For the text-containing cell, return its midpoint in (x, y) coordinate format. 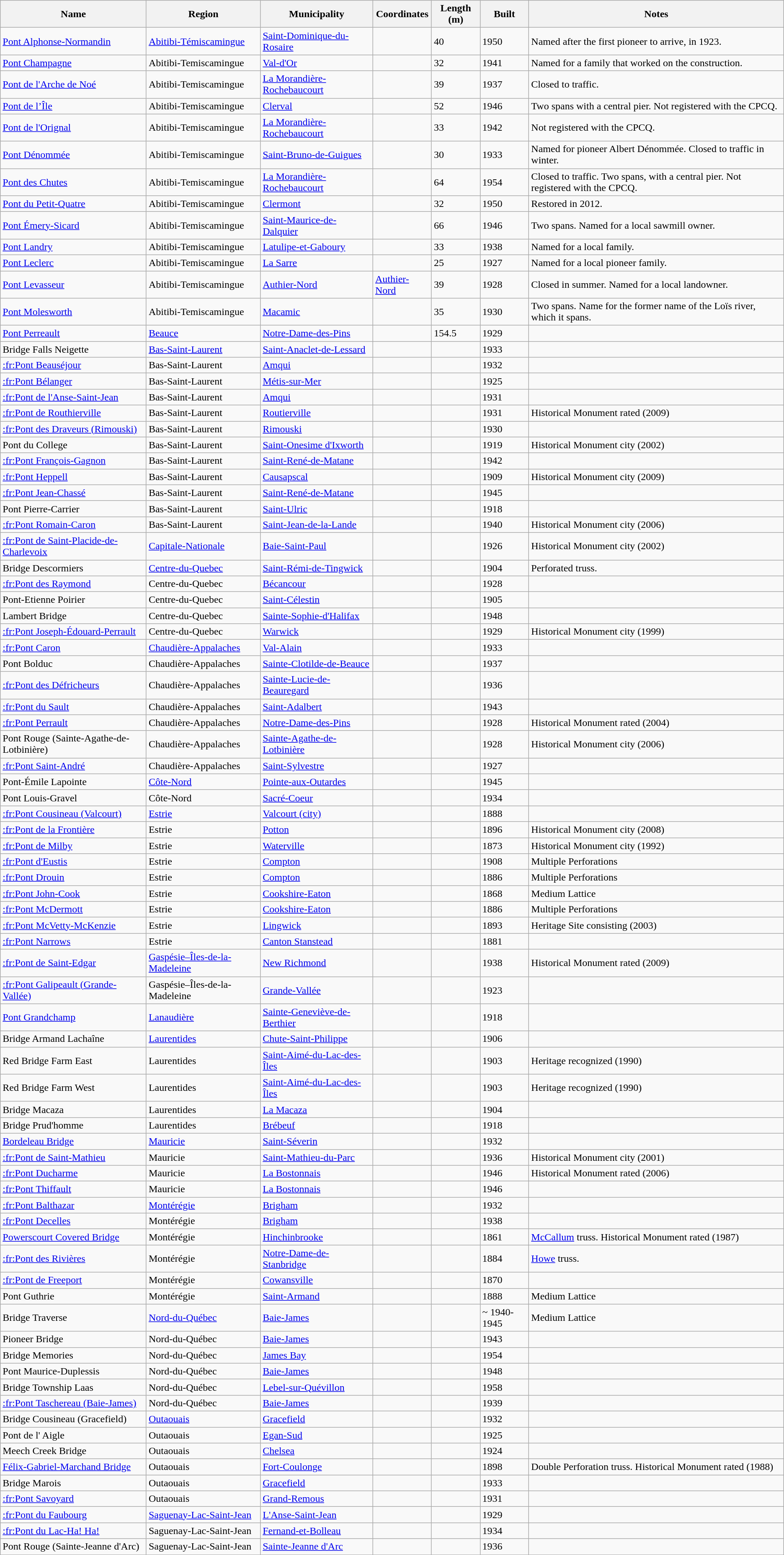
Sacré-Coeur (317, 798)
Pont Bolduc (74, 664)
:fr:Pont Cousineau (Valcourt) (74, 814)
Historical Monument rated (2006) (656, 1173)
Lanaudière (203, 1017)
Valcourt (city) (317, 814)
154.5 (456, 333)
:fr:Pont de Saint-Placide-de-Charlevoix (74, 546)
Notre-Dame-de-Stanbridge (317, 1258)
1893 (504, 925)
Sainte-Lucie-de-Beauregard (317, 685)
35 (456, 312)
:fr:Pont de Routhierville (74, 413)
1861 (504, 1237)
Named for a local pioneer family. (656, 263)
52 (456, 106)
Two spans with a central pier. Not registered with the CPCQ. (656, 106)
Routierville (317, 413)
Bridge Traverse (74, 1318)
Coordinates (402, 14)
1958 (504, 1387)
Bécancour (317, 584)
Named for pioneer Albert Dénommée. Closed to traffic in winter. (656, 155)
James Bay (317, 1355)
Named for a family that worked on the construction. (656, 63)
:fr:Pont Romain-Caron (74, 524)
:fr:Pont des Draveurs (Rimouski) (74, 429)
Perforated truss. (656, 568)
Double Perforation truss. Historical Monument rated (1988) (656, 1467)
Powerscourt Covered Bridge (74, 1237)
Métis-sur-Mer (317, 381)
:fr:Pont d'Eustis (74, 862)
1898 (504, 1467)
Sainte-Agathe-de-Lotbinière (317, 744)
:fr:Pont de Saint-Edgar (74, 963)
Pont Émery-Sicard (74, 225)
Bridge Prud'homme (74, 1125)
Sainte-Clotilde-de-Beauce (317, 664)
:fr:Pont McDermott (74, 909)
Lingwick (317, 925)
Pont Molesworth (74, 312)
Pont Rouge (Sainte-Jeanne d'Arc) (74, 1547)
Grande-Vallée (317, 990)
Fort-Coulonge (317, 1467)
:fr:Pont de l'Anse-Saint-Jean (74, 397)
Canton Stanstead (317, 941)
Egan-Sud (317, 1435)
:fr:Pont du Sault (74, 707)
:fr:Pont Galipeault (Grande-Vallée) (74, 990)
1924 (504, 1451)
Heritage Site consisting (2003) (656, 925)
Pont Pierre-Carrier (74, 509)
Cowansville (317, 1280)
Pont Alphonse-Normandin (74, 41)
1926 (504, 546)
Bordeleau Bridge (74, 1141)
Meech Creek Bridge (74, 1451)
:fr:Pont des Raymond (74, 584)
Pont Landry (74, 247)
1908 (504, 862)
Bridge Descormiers (74, 568)
40 (456, 41)
Pont-Émile Lapointe (74, 782)
Pont Levasseur (74, 284)
:fr:Pont Taschereau (Baie-James) (74, 1403)
Latulipe-et-Gaboury (317, 247)
Historical Monument rated (2004) (656, 723)
:fr:Pont Decelles (74, 1221)
:fr:Pont de Saint-Mathieu (74, 1157)
Saint-Célestin (317, 600)
30 (456, 155)
:fr:Pont McVetty-McKenzie (74, 925)
Saint-Anaclet-de-Lessard (317, 349)
Howe truss. (656, 1258)
Pont du Petit-Quatre (74, 204)
25 (456, 263)
Abitibi-Témiscamingue (203, 41)
Pont Champagne (74, 63)
:fr:Pont des Défricheurs (74, 685)
Saint-Dominique-du-Rosaire (317, 41)
Warwick (317, 632)
1873 (504, 846)
1868 (504, 894)
Beauce (203, 333)
:fr:Pont Perrault (74, 723)
:fr:Pont Balthazar (74, 1205)
1881 (504, 941)
Named after the first pioneer to arrive, in 1923. (656, 41)
Saint-Rémi-de-Tingwick (317, 568)
:fr:Pont François-Gagnon (74, 461)
Bridge Falls Neigette (74, 349)
:fr:Pont Drouin (74, 878)
Length (m) (456, 14)
Saint-Onesime d'Ixworth (317, 445)
Saint-Séverin (317, 1141)
1941 (504, 63)
Built (504, 14)
Sainte-Sophie-d'Halifax (317, 616)
Saint-Maurice-de-Dalquier (317, 225)
Sainte-Geneviève-de-Berthier (317, 1017)
Brébeuf (317, 1125)
Bridge Memories (74, 1355)
:fr:Pont Jean-Chassé (74, 493)
Grand-Remous (317, 1499)
Two spans. Name for the former name of the Loïs river, which it spans. (656, 312)
Historical Monument city (1999) (656, 632)
Red Bridge Farm West (74, 1087)
Val-Alain (317, 648)
Name (74, 14)
Chute-Saint-Philippe (317, 1039)
:fr:Pont de Freeport (74, 1280)
Pont de l'Arche de Noé (74, 85)
:fr:Pont de Milby (74, 846)
Pont Guthrie (74, 1296)
:fr:Pont Ducharme (74, 1173)
Capitale-Nationale (203, 546)
1923 (504, 990)
Pont Maurice-Duplessis (74, 1371)
:fr:Pont Saint-André (74, 766)
Bridge Township Laas (74, 1387)
:fr:Pont Savoyard (74, 1499)
Pont Louis-Gravel (74, 798)
1919 (504, 445)
Pioneer Bridge (74, 1339)
:fr:Pont Beauséjour (74, 365)
Pont Grandchamp (74, 1017)
1940 (504, 524)
McCallum truss. Historical Monument rated (1987) (656, 1237)
Two spans. Named for a local sawmill owner. (656, 225)
Baie-Saint-Paul (317, 546)
1870 (504, 1280)
:fr:Pont du Lac-Ha! Ha! (74, 1531)
Bridge Cousineau (Gracefield) (74, 1419)
La Macaza (317, 1109)
Notes (656, 14)
Historical Monument city (1992) (656, 846)
Chelsea (317, 1451)
Saint-Armand (317, 1296)
Named for a local family. (656, 247)
Pont Rouge (Sainte-Agathe-de-Lotbinière) (74, 744)
Historical Monument city (2009) (656, 477)
Saint-Jean-de-la-Lande (317, 524)
1909 (504, 477)
1884 (504, 1258)
Pont-Etienne Poirier (74, 600)
1906 (504, 1039)
Pont de l’Île (74, 106)
Bridge Marois (74, 1483)
:fr:Pont de la Frontière (74, 829)
:fr:Pont Bélanger (74, 381)
Pont des Chutes (74, 182)
66 (456, 225)
Félix-Gabriel-Marchand Bridge (74, 1467)
Potton (317, 829)
La Sarre (317, 263)
~ 1940-1945 (504, 1318)
Historical Monument city (2008) (656, 829)
:fr:Pont Joseph-Édouard-Perrault (74, 632)
Pont du College (74, 445)
:fr:Pont Heppell (74, 477)
Pointe-aux-Outardes (317, 782)
Red Bridge Farm East (74, 1061)
:fr:Pont des Rivières (74, 1258)
Saint-Adalbert (317, 707)
:fr:Pont Caron (74, 648)
Pont de l'Orignal (74, 127)
L'Anse-Saint-Jean (317, 1515)
1896 (504, 829)
Pont Leclerc (74, 263)
Sainte-Jeanne d'Arc (317, 1547)
:fr:Pont Narrows (74, 941)
Saint-Sylvestre (317, 766)
Fernand-et-Bolleau (317, 1531)
Not registered with the CPCQ. (656, 127)
1939 (504, 1403)
Pont Perreault (74, 333)
Waterville (317, 846)
Clermont (317, 204)
Saint-Bruno-de-Guigues (317, 155)
Bridge Macaza (74, 1109)
Lambert Bridge (74, 616)
Saint-Ulric (317, 509)
Closed to traffic. (656, 85)
Closed to traffic. Two spans, with a central pier. Not registered with the CPCQ. (656, 182)
1905 (504, 600)
Historical Monument city (2001) (656, 1157)
Bridge Armand Lachaîne (74, 1039)
Clerval (317, 106)
:fr:Pont du Faubourg (74, 1515)
Hinchinbrooke (317, 1237)
Restored in 2012. (656, 204)
Closed in summer. Named for a local landowner. (656, 284)
New Richmond (317, 963)
Val-d'Or (317, 63)
Municipality (317, 14)
64 (456, 182)
Region (203, 14)
:fr:Pont John-Cook (74, 894)
Causapscal (317, 477)
Macamic (317, 312)
Pont Dénommée (74, 155)
Saint-Mathieu-du-Parc (317, 1157)
:fr:Pont Thiffault (74, 1189)
Pont de l' Aigle (74, 1435)
Rimouski (317, 429)
Lebel-sur-Quévillon (317, 1387)
